Return (x, y) of the center of cell containing provided text 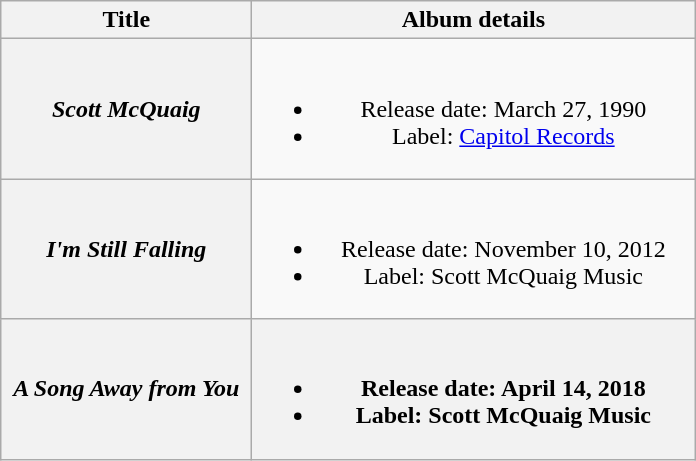
I'm Still Falling (126, 249)
Album details (474, 20)
Title (126, 20)
A Song Away from You (126, 389)
Release date: April 14, 2018Label: Scott McQuaig Music (474, 389)
Release date: November 10, 2012Label: Scott McQuaig Music (474, 249)
Release date: March 27, 1990Label: Capitol Records (474, 109)
Scott McQuaig (126, 109)
